For the text-containing cell, return its midpoint in [X, Y] coordinate format. 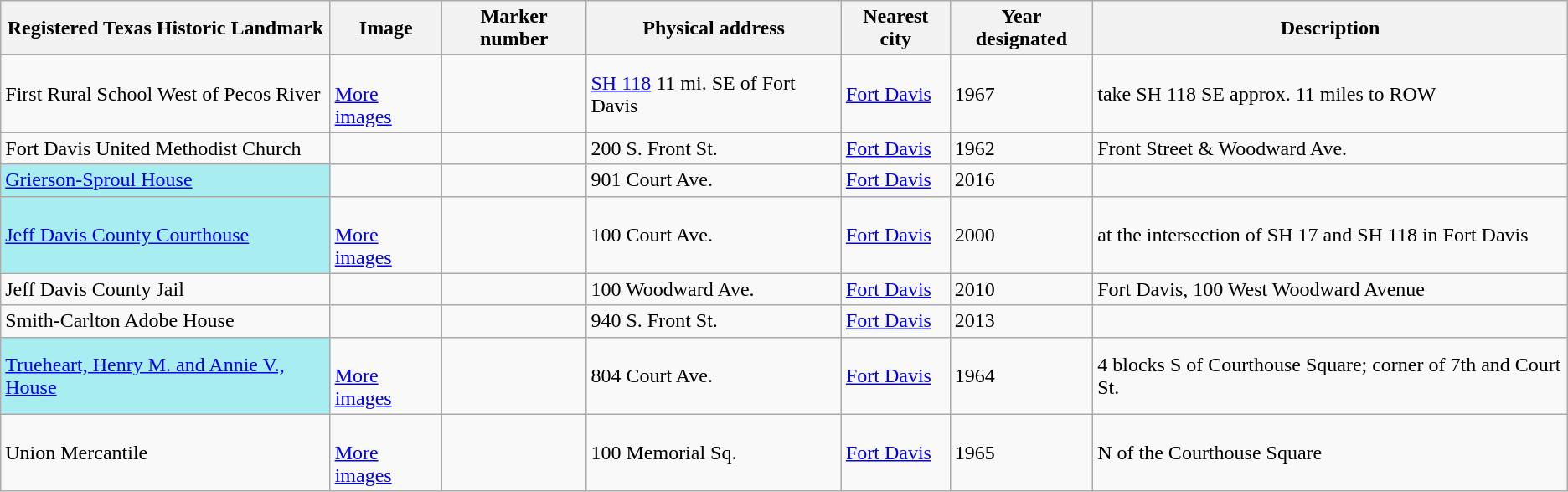
Image [385, 28]
Description [1330, 28]
1967 [1022, 94]
4 blocks S of Courthouse Square; corner of 7th and Court St. [1330, 375]
First Rural School West of Pecos River [166, 94]
Jeff Davis County Courthouse [166, 235]
Year designated [1022, 28]
1962 [1022, 148]
2010 [1022, 289]
2000 [1022, 235]
804 Court Ave. [714, 375]
1964 [1022, 375]
940 S. Front St. [714, 321]
100 Memorial Sq. [714, 453]
Fort Davis, 100 West Woodward Avenue [1330, 289]
901 Court Ave. [714, 180]
Union Mercantile [166, 453]
2016 [1022, 180]
Registered Texas Historic Landmark [166, 28]
100 Woodward Ave. [714, 289]
200 S. Front St. [714, 148]
Grierson-Sproul House [166, 180]
100 Court Ave. [714, 235]
SH 118 11 mi. SE of Fort Davis [714, 94]
Smith-Carlton Adobe House [166, 321]
take SH 118 SE approx. 11 miles to ROW [1330, 94]
at the intersection of SH 17 and SH 118 in Fort Davis [1330, 235]
Nearest city [895, 28]
2013 [1022, 321]
N of the Courthouse Square [1330, 453]
Jeff Davis County Jail [166, 289]
Trueheart, Henry M. and Annie V., House [166, 375]
Physical address [714, 28]
1965 [1022, 453]
Front Street & Woodward Ave. [1330, 148]
Marker number [513, 28]
Fort Davis United Methodist Church [166, 148]
